Search for the cell housing the specified text and yield its [X, Y] center coordinate. 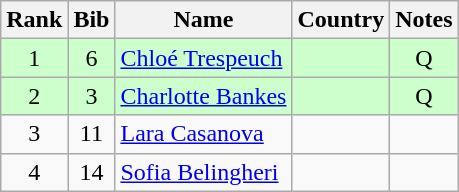
11 [92, 134]
Name [204, 20]
6 [92, 58]
Chloé Trespeuch [204, 58]
Charlotte Bankes [204, 96]
1 [34, 58]
Sofia Belingheri [204, 172]
Lara Casanova [204, 134]
14 [92, 172]
Notes [424, 20]
4 [34, 172]
2 [34, 96]
Rank [34, 20]
Bib [92, 20]
Country [341, 20]
